Find where the given text appears and provide that cell's center as (X, Y) coordinate. 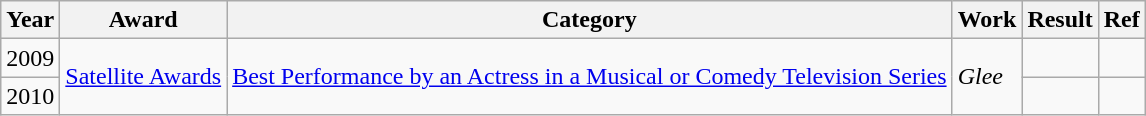
Ref (1122, 20)
Satellite Awards (144, 77)
Year (30, 20)
Glee (987, 77)
2009 (30, 58)
2010 (30, 96)
Best Performance by an Actress in a Musical or Comedy Television Series (590, 77)
Result (1060, 20)
Category (590, 20)
Work (987, 20)
Award (144, 20)
